Pinpoint the cell where the given text exists, returning its (X, Y) midpoint coordinate. 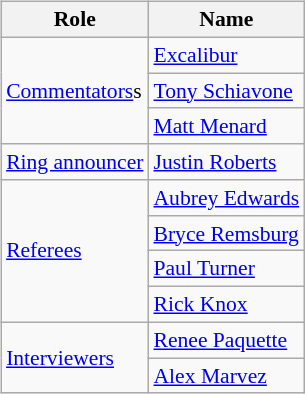
Role (74, 20)
Alex Marvez (226, 376)
Paul Turner (226, 269)
Aubrey Edwards (226, 198)
Commentatorss (74, 90)
Justin Roberts (226, 162)
Renee Paquette (226, 340)
Name (226, 20)
Ring announcer (74, 162)
Interviewers (74, 358)
Referees (74, 251)
Matt Menard (226, 126)
Bryce Remsburg (226, 233)
Excalibur (226, 55)
Rick Knox (226, 305)
Tony Schiavone (226, 91)
